Detect which cell encompasses the target text, then output its [X, Y] center coordinate. 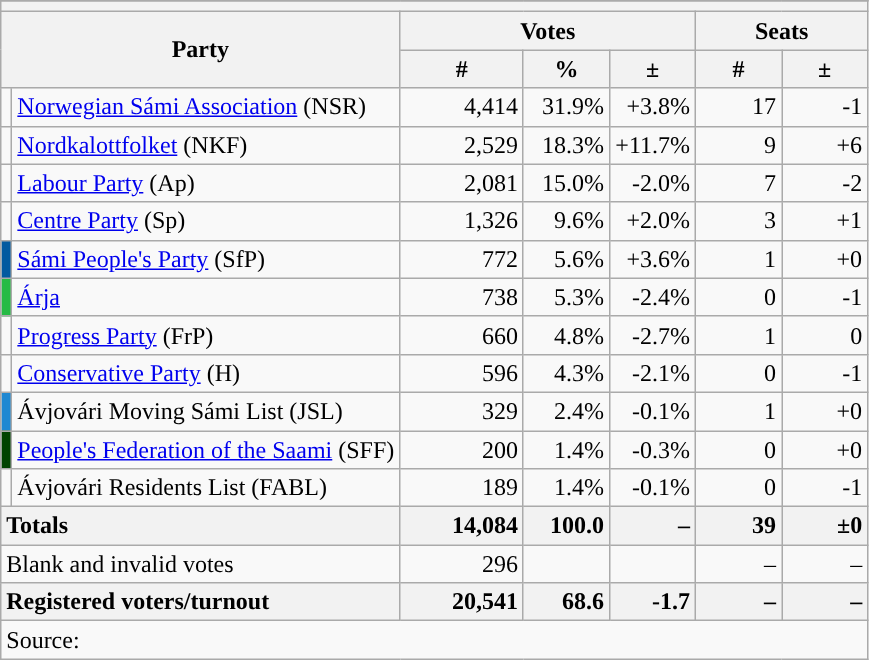
9.6% [566, 221]
Centre Party (Sp) [206, 221]
17 [739, 107]
+6 [825, 145]
Progress Party (FrP) [206, 335]
Seats [782, 31]
People's Federation of the Saami (SFF) [206, 449]
772 [462, 259]
Labour Party (Ap) [206, 183]
Árja [206, 297]
596 [462, 373]
660 [462, 335]
-2.4% [652, 297]
31.9% [566, 107]
Conservative Party (H) [206, 373]
-2 [825, 183]
Norwegian Sámi Association (NSR) [206, 107]
Blank and invalid votes [200, 564]
Source: [434, 640]
Ávjovári Moving Sámi List (JSL) [206, 411]
+3.6% [652, 259]
189 [462, 488]
15.0% [566, 183]
Party [200, 50]
100.0 [566, 526]
4,414 [462, 107]
4.3% [566, 373]
2,081 [462, 183]
-0.3% [652, 449]
Nordkalottfolket (NKF) [206, 145]
% [566, 69]
-1.7 [652, 602]
±0 [825, 526]
738 [462, 297]
200 [462, 449]
329 [462, 411]
7 [739, 183]
Sámi People's Party (SfP) [206, 259]
18.3% [566, 145]
4.8% [566, 335]
68.6 [566, 602]
Totals [200, 526]
Ávjovári Residents List (FABL) [206, 488]
1,326 [462, 221]
+2.0% [652, 221]
+1 [825, 221]
9 [739, 145]
-2.1% [652, 373]
+3.8% [652, 107]
Votes [548, 31]
-2.0% [652, 183]
5.6% [566, 259]
5.3% [566, 297]
39 [739, 526]
-2.7% [652, 335]
2.4% [566, 411]
+11.7% [652, 145]
2,529 [462, 145]
Registered voters/turnout [200, 602]
296 [462, 564]
3 [739, 221]
14,084 [462, 526]
20,541 [462, 602]
